Extract the [X, Y] coordinate from the center of the cell holding the provided text.  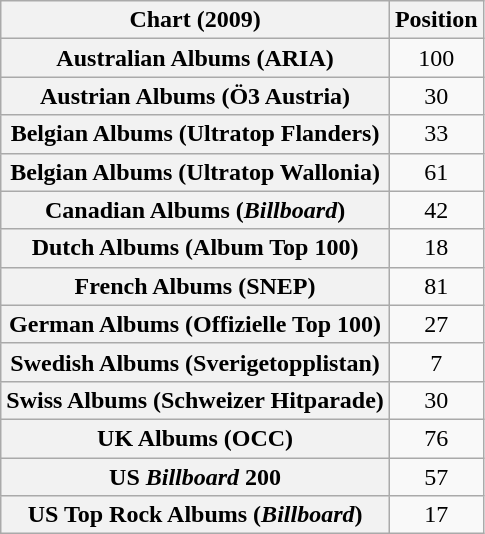
Dutch Albums (Album Top 100) [196, 248]
33 [436, 134]
18 [436, 248]
27 [436, 324]
UK Albums (OCC) [196, 438]
Position [436, 20]
US Top Rock Albums (Billboard) [196, 515]
Austrian Albums (Ö3 Austria) [196, 96]
Chart (2009) [196, 20]
7 [436, 362]
76 [436, 438]
61 [436, 172]
42 [436, 210]
German Albums (Offizielle Top 100) [196, 324]
Australian Albums (ARIA) [196, 58]
100 [436, 58]
17 [436, 515]
Swiss Albums (Schweizer Hitparade) [196, 400]
81 [436, 286]
Swedish Albums (Sverigetopplistan) [196, 362]
Belgian Albums (Ultratop Wallonia) [196, 172]
Belgian Albums (Ultratop Flanders) [196, 134]
US Billboard 200 [196, 477]
57 [436, 477]
Canadian Albums (Billboard) [196, 210]
French Albums (SNEP) [196, 286]
